Search for the cell housing the specified text and yield its (X, Y) center coordinate. 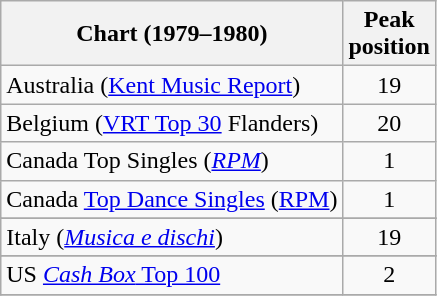
Italy (Musica e dischi) (172, 237)
Canada Top Singles (RPM) (172, 161)
Belgium (VRT Top 30 Flanders) (172, 123)
2 (389, 275)
Chart (1979–1980) (172, 34)
20 (389, 123)
Australia (Kent Music Report) (172, 85)
US Cash Box Top 100 (172, 275)
Canada Top Dance Singles (RPM) (172, 199)
Peakposition (389, 34)
